Return the [x, y] coordinate for the center point of the cell that contains the specified text.  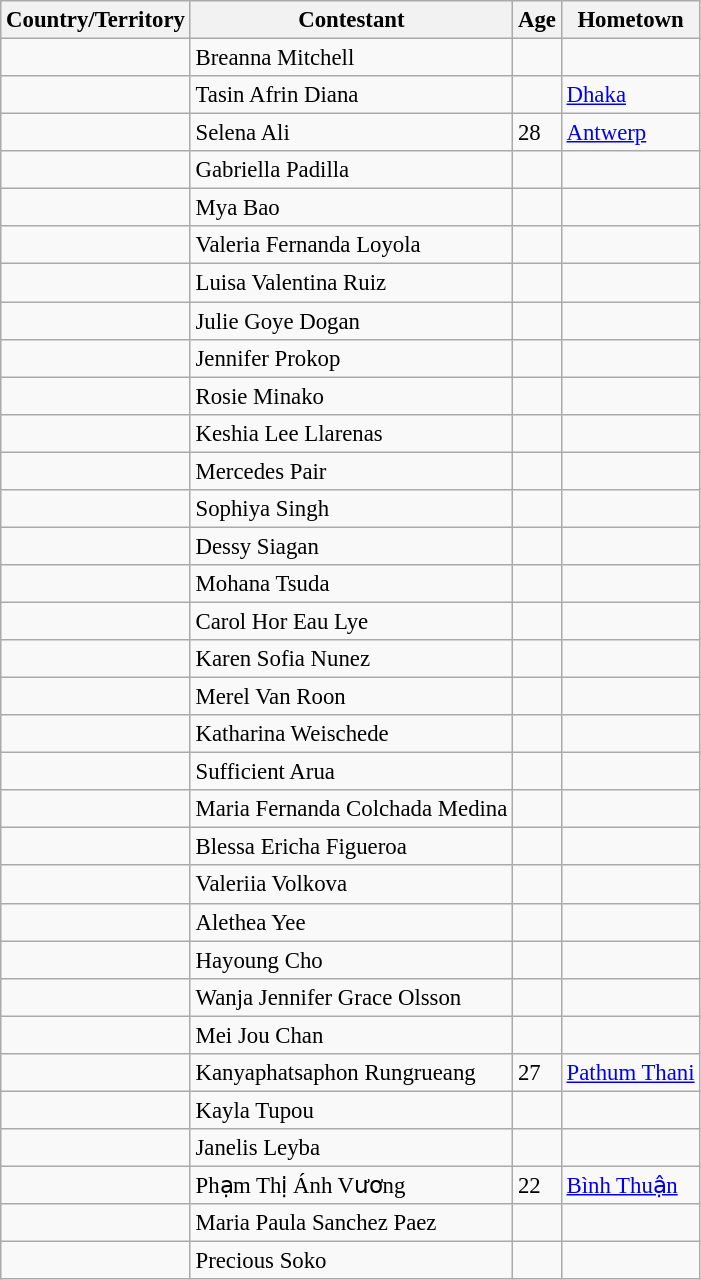
Country/Territory [96, 20]
Pathum Thani [630, 1073]
Merel Van Roon [351, 697]
Jennifer Prokop [351, 358]
Age [538, 20]
Sufficient Arua [351, 772]
Mya Bao [351, 208]
Maria Fernanda Colchada Medina [351, 809]
27 [538, 1073]
Mei Jou Chan [351, 1035]
Blessa Ericha Figueroa [351, 847]
Dessy Siagan [351, 546]
Keshia Lee Llarenas [351, 433]
Mercedes Pair [351, 471]
Maria Paula Sanchez Paez [351, 1223]
Luisa Valentina Ruiz [351, 283]
Sophiya Singh [351, 509]
Antwerp [630, 133]
Precious Soko [351, 1261]
Phạm Thị Ánh Vương [351, 1185]
Kanyaphatsaphon Rungrueang [351, 1073]
Breanna Mitchell [351, 58]
Dhaka [630, 95]
Karen Sofia Nunez [351, 659]
Selena Ali [351, 133]
Wanja Jennifer Grace Olsson [351, 997]
Tasin Afrin Diana [351, 95]
Contestant [351, 20]
Gabriella Padilla [351, 170]
Alethea Yee [351, 922]
Hayoung Cho [351, 960]
Kayla Tupou [351, 1110]
Bình Thuận [630, 1185]
Katharina Weischede [351, 734]
Valeriia Volkova [351, 885]
28 [538, 133]
Carol Hor Eau Lye [351, 621]
Rosie Minako [351, 396]
Valeria Fernanda Loyola [351, 245]
22 [538, 1185]
Mohana Tsuda [351, 584]
Hometown [630, 20]
Julie Goye Dogan [351, 321]
Janelis Leyba [351, 1148]
